Identify which cell holds the provided text, then report its [x, y] central coordinate. 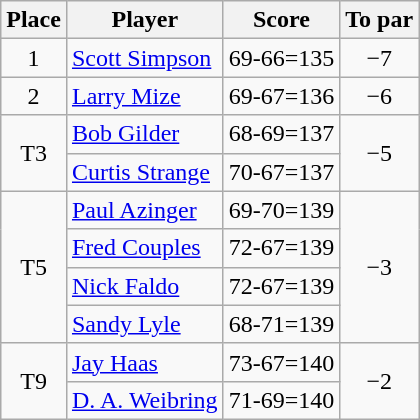
69-67=136 [282, 96]
Larry Mize [144, 96]
−5 [380, 153]
Nick Faldo [144, 286]
1 [34, 58]
Paul Azinger [144, 210]
Scott Simpson [144, 58]
Jay Haas [144, 362]
Player [144, 20]
T3 [34, 153]
To par [380, 20]
−2 [380, 381]
T9 [34, 381]
T5 [34, 267]
68-69=137 [282, 134]
73-67=140 [282, 362]
2 [34, 96]
Bob Gilder [144, 134]
Score [282, 20]
Sandy Lyle [144, 324]
−6 [380, 96]
−3 [380, 267]
Curtis Strange [144, 172]
70-67=137 [282, 172]
69-66=135 [282, 58]
−7 [380, 58]
Place [34, 20]
71-69=140 [282, 400]
D. A. Weibring [144, 400]
68-71=139 [282, 324]
Fred Couples [144, 248]
69-70=139 [282, 210]
